Extract the (X, Y) coordinate from the center of the cell holding the provided text.  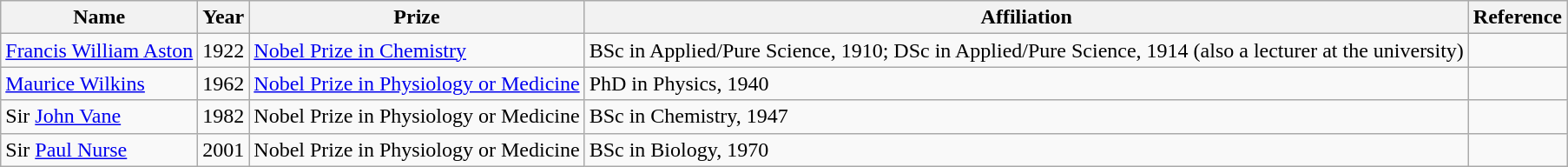
Sir John Vane (99, 117)
Prize (417, 17)
BSc in Biology, 1970 (1026, 150)
Affiliation (1026, 17)
2001 (224, 150)
BSc in Chemistry, 1947 (1026, 117)
Name (99, 17)
BSc in Applied/Pure Science, 1910; DSc in Applied/Pure Science, 1914 (also a lecturer at the university) (1026, 50)
Sir Paul Nurse (99, 150)
1922 (224, 50)
1962 (224, 83)
1982 (224, 117)
Nobel Prize in Chemistry (417, 50)
Francis William Aston (99, 50)
Reference (1518, 17)
Maurice Wilkins (99, 83)
PhD in Physics, 1940 (1026, 83)
Year (224, 17)
